Output the (X, Y) coordinate of the center of the cell containing the given text.  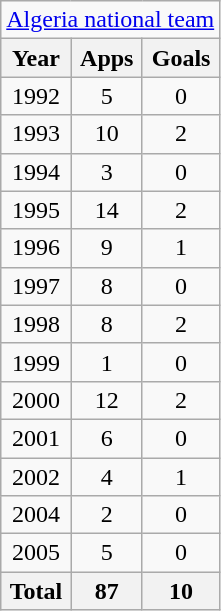
1997 (36, 286)
14 (106, 210)
1992 (36, 96)
1993 (36, 134)
1995 (36, 210)
3 (106, 172)
9 (106, 248)
1999 (36, 362)
2000 (36, 400)
1996 (36, 248)
4 (106, 477)
2002 (36, 477)
2001 (36, 438)
87 (106, 591)
Apps (106, 58)
6 (106, 438)
Algeria national team (110, 20)
Total (36, 591)
1998 (36, 324)
1994 (36, 172)
Goals (180, 58)
Year (36, 58)
2005 (36, 553)
2004 (36, 515)
12 (106, 400)
